Determine the (x, y) coordinate at the center of the cell enclosing the given text.  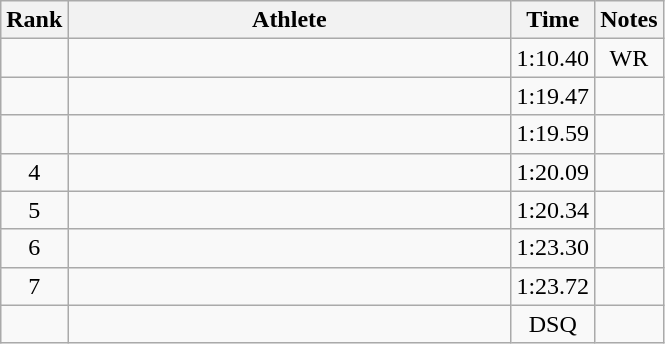
1:20.09 (553, 172)
1:19.59 (553, 134)
5 (34, 210)
1:23.72 (553, 286)
1:19.47 (553, 96)
4 (34, 172)
WR (629, 58)
1:23.30 (553, 248)
6 (34, 248)
DSQ (553, 324)
1:10.40 (553, 58)
Time (553, 20)
Rank (34, 20)
7 (34, 286)
1:20.34 (553, 210)
Notes (629, 20)
Athlete (290, 20)
